Provide the [X, Y] coordinate of the cell's center where the given text is located.  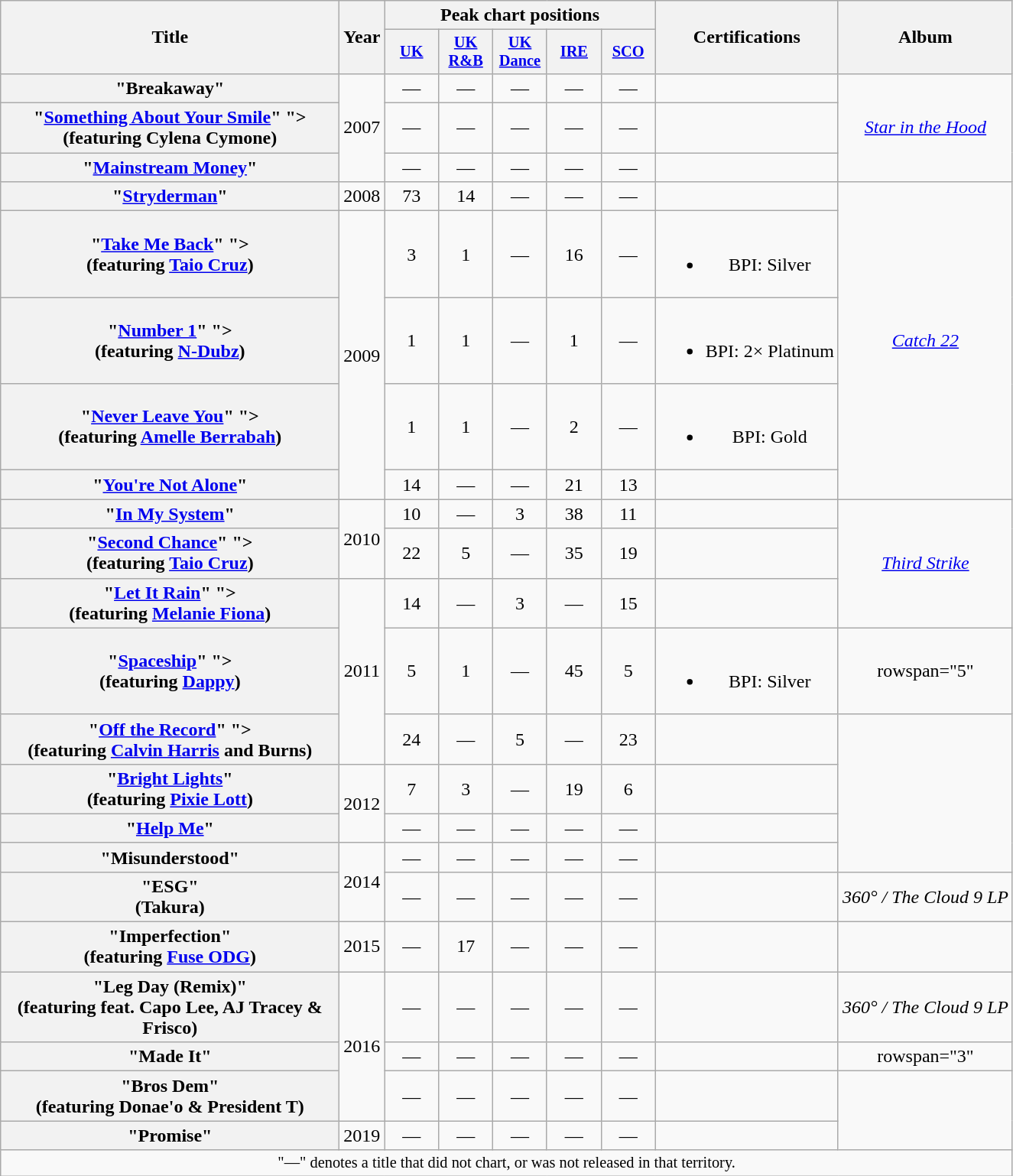
"Misunderstood" [170, 857]
2014 [362, 882]
Star in the Hood [925, 127]
2 [573, 427]
22 [411, 554]
2010 [362, 538]
24 [411, 739]
Catch 22 [925, 341]
Third Strike [925, 564]
Certifications [746, 37]
6 [628, 789]
16 [573, 254]
"Never Leave You" ">(featuring Amelle Berrabah) [170, 427]
rowspan="3" [925, 1057]
15 [628, 603]
"ESG"(Takura) [170, 896]
"Let It Rain" ">(featuring Melanie Fiona) [170, 603]
23 [628, 739]
17 [466, 947]
2011 [362, 671]
"Bright Lights"(featuring Pixie Lott) [170, 789]
"You're Not Alone" [170, 485]
2019 [362, 1135]
"In My System" [170, 514]
"Bros Dem"(featuring Donae'o & President T) [170, 1096]
"Off the Record" ">(featuring Calvin Harris and Burns) [170, 739]
BPI: 2× Platinum [746, 341]
IRE [573, 52]
SCO [628, 52]
11 [628, 514]
2015 [362, 947]
2012 [362, 803]
2016 [362, 1046]
"Something About Your Smile" ">(featuring Cylena Cymone) [170, 128]
Title [170, 37]
2009 [362, 355]
UK R&B [466, 52]
"Take Me Back" ">(featuring Taio Cruz) [170, 254]
"Breakaway" [170, 88]
"Mainstream Money" [170, 167]
13 [628, 485]
"Imperfection"(featuring Fuse ODG) [170, 947]
rowspan="5" [925, 671]
10 [411, 514]
UK Dance [520, 52]
45 [573, 671]
73 [411, 197]
"Leg Day (Remix)"(featuring feat. Capo Lee, AJ Tracey & Frisco) [170, 1007]
Peak chart positions [520, 15]
Album [925, 37]
BPI: Gold [746, 427]
35 [573, 554]
"Promise" [170, 1135]
"Help Me" [170, 828]
Year [362, 37]
"—" denotes a title that did not chart, or was not released in that territory. [507, 1163]
"Spaceship" ">(featuring Dappy) [170, 671]
"Stryderman" [170, 197]
38 [573, 514]
7 [411, 789]
2008 [362, 197]
UK [411, 52]
"Second Chance" ">(featuring Taio Cruz) [170, 554]
2007 [362, 127]
"Made It" [170, 1057]
"Number 1" ">(featuring N-Dubz) [170, 341]
21 [573, 485]
